Identify which cell holds the provided text, then report its [x, y] central coordinate. 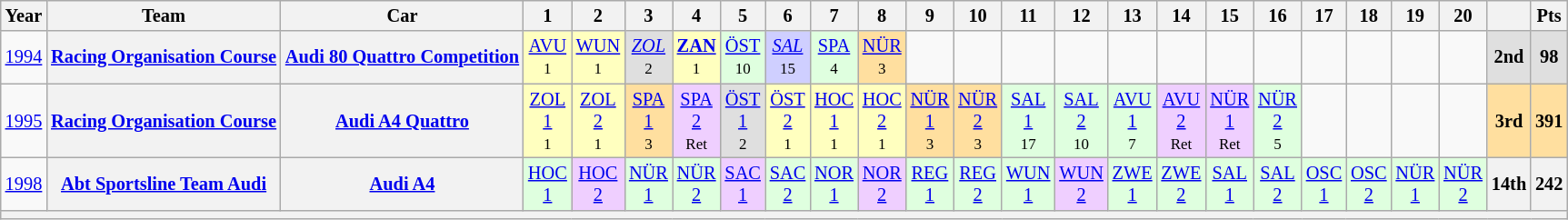
HOC11 [834, 121]
1995 [24, 121]
NÜR3 [882, 57]
NÜR1Ret [1229, 121]
ZOL21 [598, 121]
1994 [24, 57]
8 [882, 15]
391 [1549, 121]
Audi 80 Quattro Competition [402, 57]
AVU1 [547, 57]
SAL117 [1028, 121]
Team [164, 15]
Car [402, 15]
20 [1463, 15]
2nd [1509, 57]
AVU17 [1133, 121]
ZWE1 [1133, 184]
3rd [1509, 121]
Abt Sportsline Team Audi [164, 184]
NOR2 [882, 184]
OSC2 [1369, 184]
SAL210 [1081, 121]
16 [1278, 15]
SPA2Ret [696, 121]
SAL1 [1229, 184]
HOC21 [882, 121]
SPA13 [649, 121]
14 [1182, 15]
2 [598, 15]
9 [931, 15]
7 [834, 15]
3 [649, 15]
98 [1549, 57]
ZWE2 [1182, 184]
ZOL2 [649, 57]
4 [696, 15]
ÖST21 [787, 121]
13 [1133, 15]
11 [1028, 15]
AVU2Ret [1182, 121]
17 [1323, 15]
NOR1 [834, 184]
REG2 [978, 184]
19 [1414, 15]
NÜR13 [931, 121]
Audi A4 [402, 184]
12 [1081, 15]
NÜR25 [1278, 121]
HOC2 [598, 184]
10 [978, 15]
HOC1 [547, 184]
5 [742, 15]
ZAN1 [696, 57]
OSC1 [1323, 184]
Audi A4 Quattro [402, 121]
6 [787, 15]
SAL15 [787, 57]
REG1 [931, 184]
18 [1369, 15]
1998 [24, 184]
Year [24, 15]
SAC2 [787, 184]
14th [1509, 184]
1 [547, 15]
Pts [1549, 15]
SAL2 [1278, 184]
ÖST10 [742, 57]
15 [1229, 15]
SAC1 [742, 184]
ÖST12 [742, 121]
WUN2 [1081, 184]
ZOL11 [547, 121]
242 [1549, 184]
NÜR23 [978, 121]
SPA4 [834, 57]
